Scan for the cell matching the given text and deliver its [X, Y] coordinate at center. 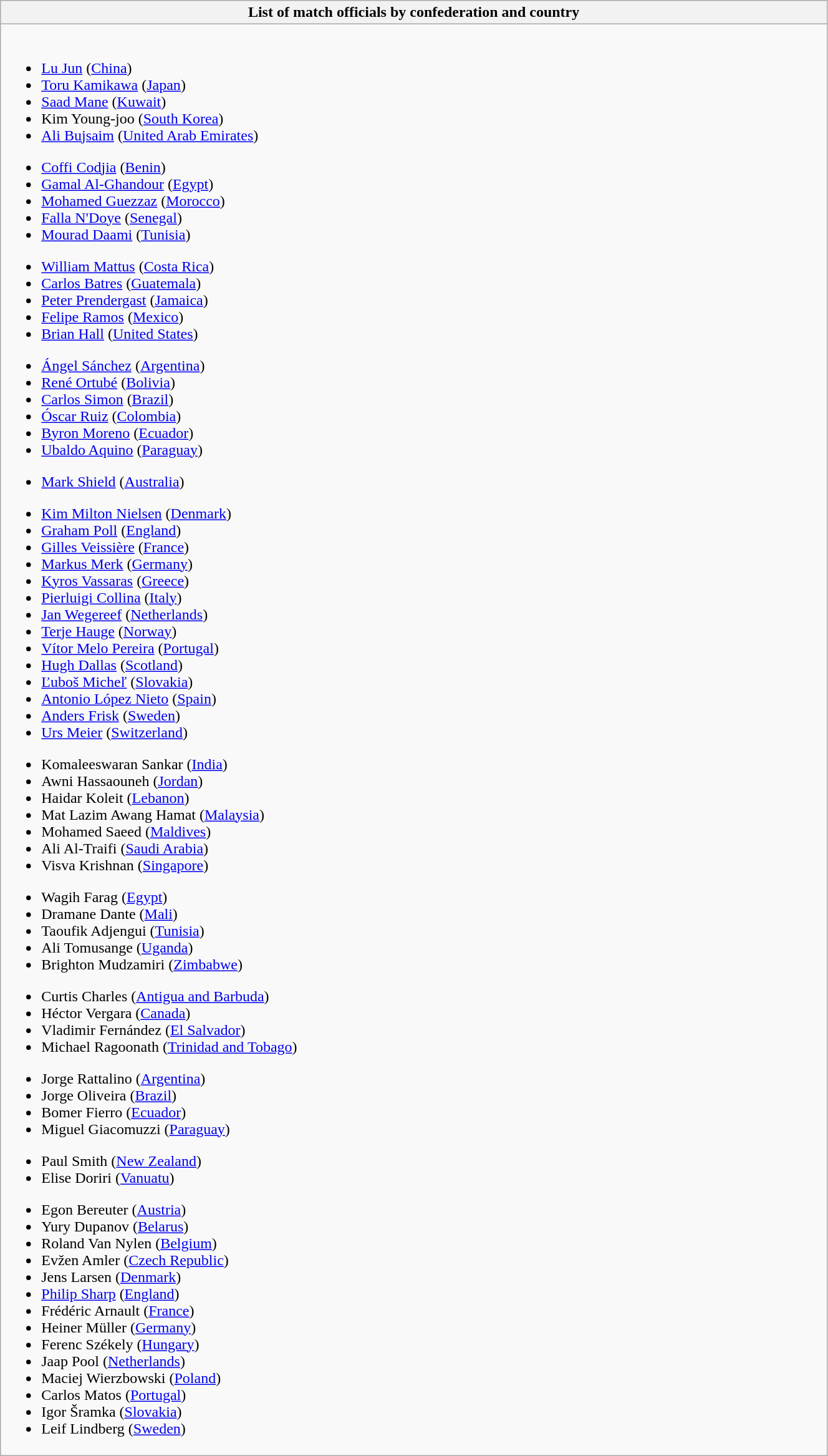
List of match officials by confederation and country [414, 12]
